Determine the [x, y] coordinate at the center of the cell enclosing the given text.  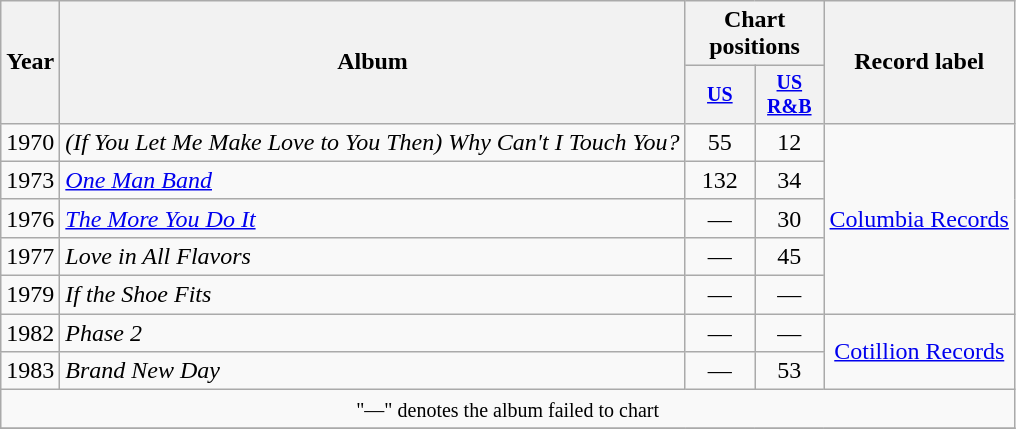
1979 [30, 295]
Phase 2 [372, 333]
1976 [30, 218]
53 [790, 371]
One Man Band [372, 180]
Brand New Day [372, 371]
Love in All Flavors [372, 256]
1973 [30, 180]
55 [720, 142]
1970 [30, 142]
Columbia Records [919, 218]
1977 [30, 256]
US [720, 94]
34 [790, 180]
Year [30, 62]
Album [372, 62]
1983 [30, 371]
Chart positions [754, 34]
132 [720, 180]
Record label [919, 62]
The More You Do It [372, 218]
12 [790, 142]
USR&B [790, 94]
Cotillion Records [919, 352]
(If You Let Me Make Love to You Then) Why Can't I Touch You? [372, 142]
If the Shoe Fits [372, 295]
45 [790, 256]
1982 [30, 333]
30 [790, 218]
"—" denotes the album failed to chart [508, 409]
